Output the (x, y) coordinate of the center of the cell containing the given text.  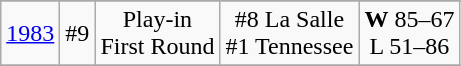
W 85–67L 51–86 (410, 34)
#9 (78, 34)
Play-inFirst Round (158, 34)
1983 (30, 34)
#8 La Salle#1 Tennessee (290, 34)
